Search for the cell housing the specified text and yield its (x, y) center coordinate. 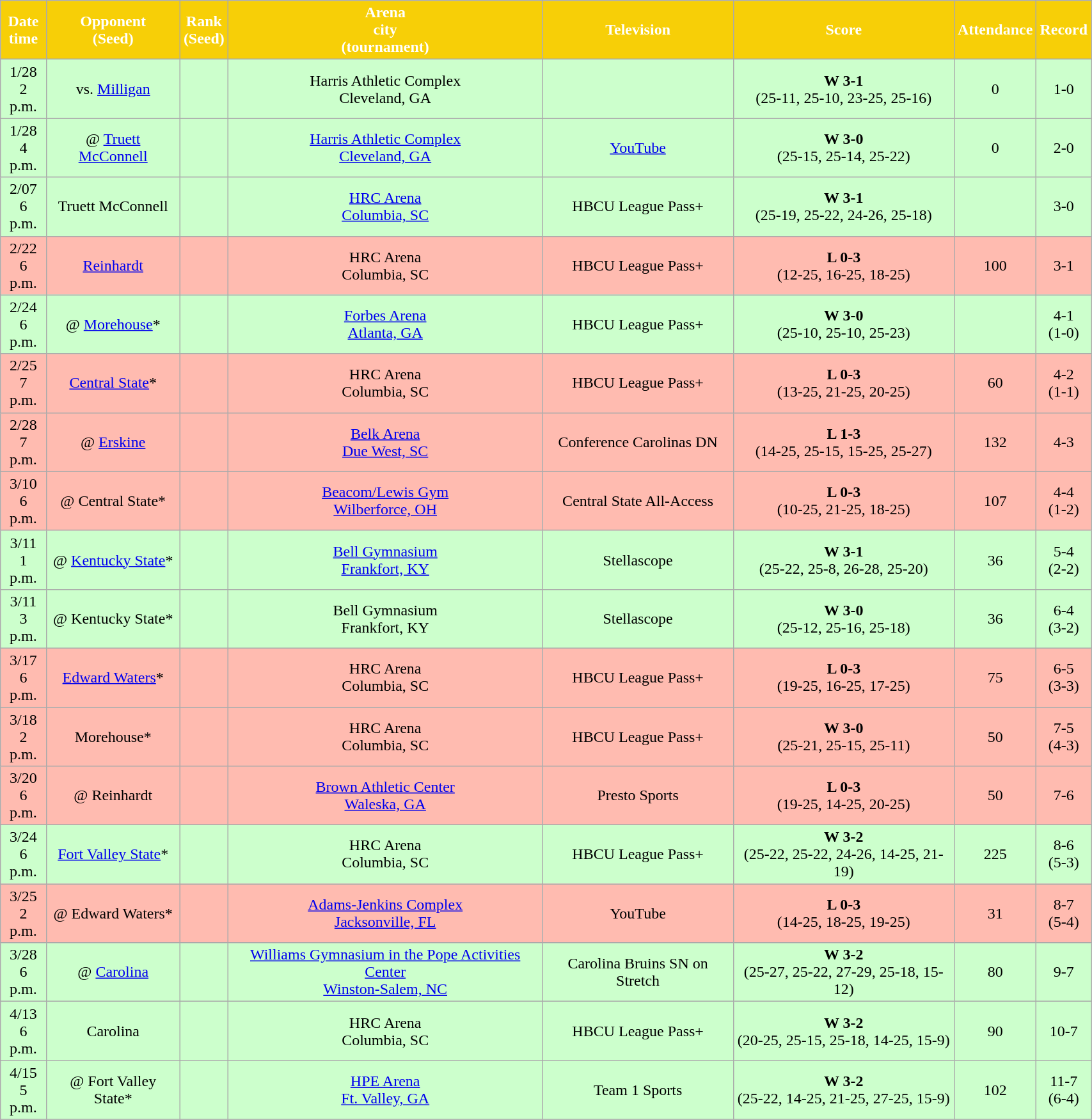
Team 1 Sports (638, 1090)
Arenacity(tournament) (385, 30)
1/284 p.m. (23, 148)
@ Fort Valley State* (113, 1090)
2/257 p.m. (23, 383)
W 3-2(25-27, 25-22, 27-29, 25-18, 15-12) (843, 972)
L 0-3(14-25, 18-25, 19-25) (843, 913)
9-7 (1064, 972)
@ Edward Waters* (113, 913)
1/282 p.m. (23, 89)
8-6(5-3) (1064, 855)
132 (995, 442)
Attendance (995, 30)
7-5(4-3) (1064, 737)
vs. Milligan (113, 89)
225 (995, 855)
4-2(1-1) (1064, 383)
5-4(2-2) (1064, 560)
6-5(3-3) (1064, 677)
Datetime (23, 30)
Conference Carolinas DN (638, 442)
8-7(5-4) (1064, 913)
@ Morehouse* (113, 324)
80 (995, 972)
L 0-3(10-25, 21-25, 18-25) (843, 501)
L 1-3(14-25, 25-15, 15-25, 25-27) (843, 442)
Opponent(Seed) (113, 30)
Presto Sports (638, 796)
Belk ArenaDue West, SC (385, 442)
Beacom/Lewis GymWilberforce, OH (385, 501)
4/155 p.m. (23, 1090)
W 3-0(25-10, 25-10, 25-23) (843, 324)
Score (843, 30)
Central State All-Access (638, 501)
2/246 p.m. (23, 324)
2-0 (1064, 148)
31 (995, 913)
60 (995, 383)
3/206 p.m. (23, 796)
2/226 p.m. (23, 265)
102 (995, 1090)
@ Carolina (113, 972)
W 3-0(25-21, 25-15, 25-11) (843, 737)
Brown Athletic CenterWaleska, GA (385, 796)
Central State* (113, 383)
L 0-3(19-25, 16-25, 17-25) (843, 677)
W 3-1(25-19, 25-22, 24-26, 25-18) (843, 207)
@ Reinhardt (113, 796)
Williams Gymnasium in the Pope Activities CenterWinston-Salem, NC (385, 972)
L 0-3(12-25, 16-25, 18-25) (843, 265)
Morehouse* (113, 737)
@ Central State* (113, 501)
W 3-1(25-22, 25-8, 26-28, 25-20) (843, 560)
4-4(1-2) (1064, 501)
Fort Valley State* (113, 855)
W 3-2(20-25, 25-15, 25-18, 14-25, 15-9) (843, 1031)
Forbes ArenaAtlanta, GA (385, 324)
Reinhardt (113, 265)
@ Truett McConnell (113, 148)
3/111 p.m. (23, 560)
2/287 p.m. (23, 442)
3/252 p.m. (23, 913)
3/176 p.m. (23, 677)
Rank(Seed) (203, 30)
@ Erskine (113, 442)
1-0 (1064, 89)
3/246 p.m. (23, 855)
Truett McConnell (113, 207)
3/113 p.m. (23, 619)
3-0 (1064, 207)
107 (995, 501)
3/286 p.m. (23, 972)
3/182 p.m. (23, 737)
7-6 (1064, 796)
HPE ArenaFt. Valley, GA (385, 1090)
4-3 (1064, 442)
L 0-3(13-25, 21-25, 20-25) (843, 383)
6-4(3-2) (1064, 619)
4/136 p.m. (23, 1031)
10-7 (1064, 1031)
11-7(6-4) (1064, 1090)
W 3-0(25-15, 25-14, 25-22) (843, 148)
3-1 (1064, 265)
Television (638, 30)
3/106 p.m. (23, 501)
100 (995, 265)
W 3-2(25-22, 25-22, 24-26, 14-25, 21-19) (843, 855)
W 3-1(25-11, 25-10, 23-25, 25-16) (843, 89)
Record (1064, 30)
4-1(1-0) (1064, 324)
Edward Waters* (113, 677)
Adams-Jenkins ComplexJacksonville, FL (385, 913)
L 0-3(19-25, 14-25, 20-25) (843, 796)
W 3-2(25-22, 14-25, 21-25, 27-25, 15-9) (843, 1090)
90 (995, 1031)
Carolina (113, 1031)
W 3-0(25-12, 25-16, 25-18) (843, 619)
75 (995, 677)
Carolina Bruins SN on Stretch (638, 972)
2/076 p.m. (23, 207)
